For the text-containing cell, return its midpoint in [x, y] coordinate format. 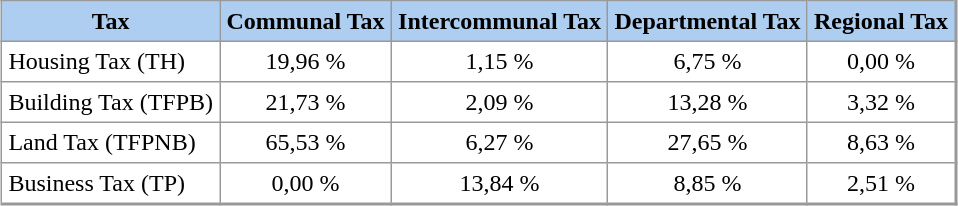
6,75 % [708, 61]
Intercommunal Tax [499, 21]
13,84 % [499, 184]
2,09 % [499, 102]
6,27 % [499, 142]
Departmental Tax [708, 21]
Housing Tax (TH) [111, 61]
8,63 % [881, 142]
Tax [111, 21]
27,65 % [708, 142]
1,15 % [499, 61]
21,73 % [306, 102]
Building Tax (TFPB) [111, 102]
Communal Tax [306, 21]
2,51 % [881, 184]
Business Tax (TP) [111, 184]
19,96 % [306, 61]
65,53 % [306, 142]
Regional Tax [881, 21]
3,32 % [881, 102]
8,85 % [708, 184]
Land Tax (TFPNB) [111, 142]
13,28 % [708, 102]
